Locate the cell with the specified text and output its [X, Y] center coordinate. 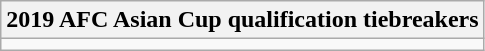
2019 AFC Asian Cup qualification tiebreakers [242, 20]
